From the cell containing the given text, extract its center point as (x, y) coordinate. 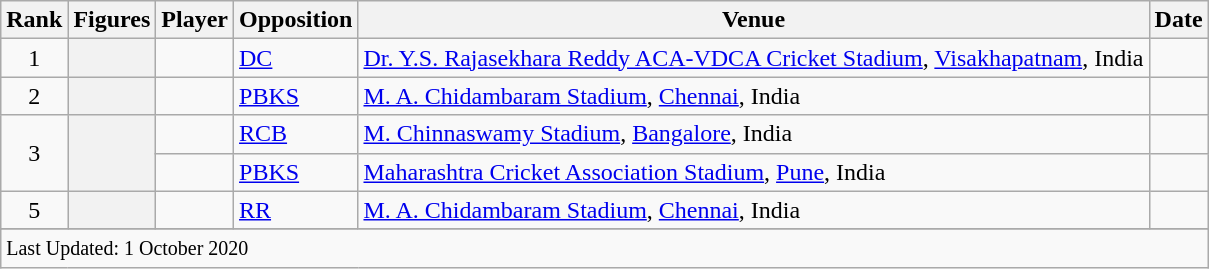
3 (34, 153)
1 (34, 58)
Dr. Y.S. Rajasekhara Reddy ACA-VDCA Cricket Stadium, Visakhapatnam, India (754, 58)
Venue (754, 20)
Last Updated: 1 October 2020 (604, 248)
Player (195, 20)
5 (34, 210)
RCB (296, 134)
DC (296, 58)
Maharashtra Cricket Association Stadium, Pune, India (754, 172)
Figures (112, 20)
2 (34, 96)
Rank (34, 20)
Opposition (296, 20)
M. Chinnaswamy Stadium, Bangalore, India (754, 134)
RR (296, 210)
Date (1178, 20)
